Detect which cell encompasses the target text, then output its (x, y) center coordinate. 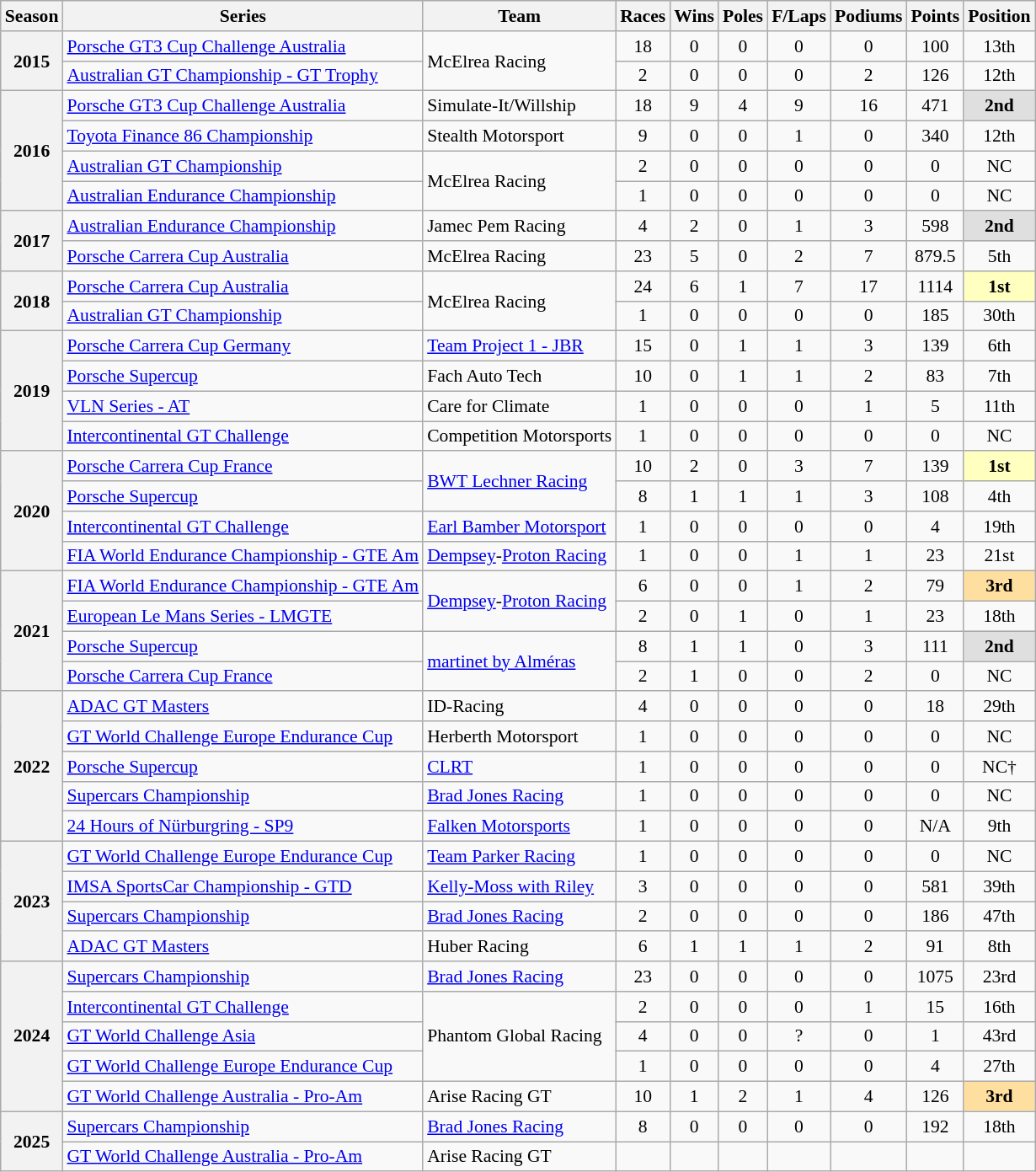
Phantom Global Racing (519, 1036)
GT World Challenge Asia (243, 1036)
111 (935, 646)
30th (999, 316)
Points (935, 16)
Fach Auto Tech (519, 377)
186 (935, 917)
ID-Racing (519, 707)
Herberth Motorsport (519, 736)
N/A (935, 827)
2020 (32, 511)
Team Project 1 - JBR (519, 346)
79 (935, 586)
6th (999, 346)
2021 (32, 631)
21st (999, 556)
VLN Series - AT (243, 406)
16th (999, 1007)
Podiums (869, 16)
581 (935, 886)
Porsche Carrera Cup Germany (243, 346)
Falken Motorsports (519, 827)
83 (935, 377)
24 Hours of Nürburgring - SP9 (243, 827)
23rd (999, 977)
Earl Bamber Motorsport (519, 527)
Huber Racing (519, 947)
Races (643, 16)
2015 (32, 61)
9th (999, 827)
13th (999, 46)
1075 (935, 977)
340 (935, 136)
29th (999, 707)
7th (999, 377)
BWT Lechner Racing (519, 482)
Competition Motorsports (519, 436)
2016 (32, 151)
8th (999, 947)
4th (999, 496)
Position (999, 16)
Wins (694, 16)
NC† (999, 767)
Team Parker Racing (519, 857)
European Le Mans Series - LMGTE (243, 617)
2024 (32, 1036)
100 (935, 46)
Toyota Finance 86 Championship (243, 136)
1114 (935, 286)
2018 (32, 302)
CLRT (519, 767)
IMSA SportsCar Championship - GTD (243, 886)
Stealth Motorsport (519, 136)
F/Laps (798, 16)
2023 (32, 902)
2022 (32, 767)
martinet by Alméras (519, 661)
Jamec Pem Racing (519, 227)
471 (935, 106)
47th (999, 917)
185 (935, 316)
Kelly-Moss with Riley (519, 886)
Series (243, 16)
Simulate-It/Willship (519, 106)
192 (935, 1127)
108 (935, 496)
2017 (32, 241)
598 (935, 227)
91 (935, 947)
Poles (743, 16)
16 (869, 106)
2019 (32, 391)
5th (999, 256)
Team (519, 16)
11th (999, 406)
879.5 (935, 256)
19th (999, 527)
43rd (999, 1036)
? (798, 1036)
Australian GT Championship - GT Trophy (243, 76)
Care for Climate (519, 406)
2025 (32, 1141)
39th (999, 886)
24 (643, 286)
Season (32, 16)
17 (869, 286)
27th (999, 1067)
